Determine the [X, Y] coordinate at the center of the cell enclosing the given text.  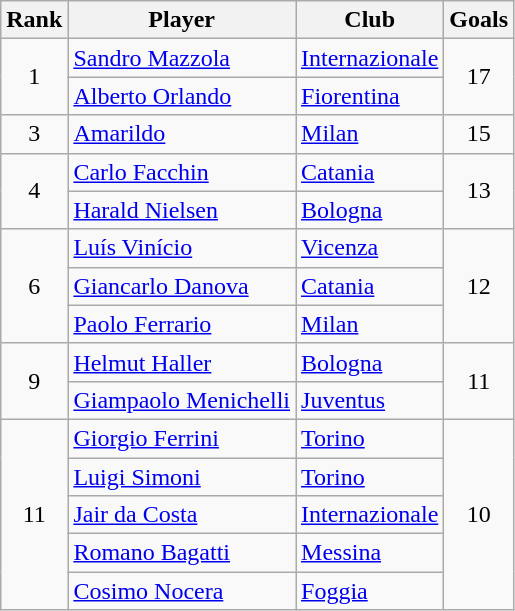
Carlo Facchin [182, 172]
17 [479, 77]
Rank [34, 20]
Harald Nielsen [182, 210]
9 [34, 381]
Giancarlo Danova [182, 286]
Club [370, 20]
Goals [479, 20]
15 [479, 134]
6 [34, 286]
Luís Vinício [182, 248]
Giorgio Ferrini [182, 438]
3 [34, 134]
Alberto Orlando [182, 96]
Player [182, 20]
12 [479, 286]
Paolo Ferrario [182, 324]
Helmut Haller [182, 362]
Juventus [370, 400]
Fiorentina [370, 96]
10 [479, 514]
Messina [370, 553]
Romano Bagatti [182, 553]
Luigi Simoni [182, 477]
Amarildo [182, 134]
4 [34, 191]
Sandro Mazzola [182, 58]
Giampaolo Menichelli [182, 400]
Foggia [370, 591]
Vicenza [370, 248]
1 [34, 77]
Cosimo Nocera [182, 591]
Jair da Costa [182, 515]
13 [479, 191]
